Find where the given text appears and provide that cell's center as (x, y) coordinate. 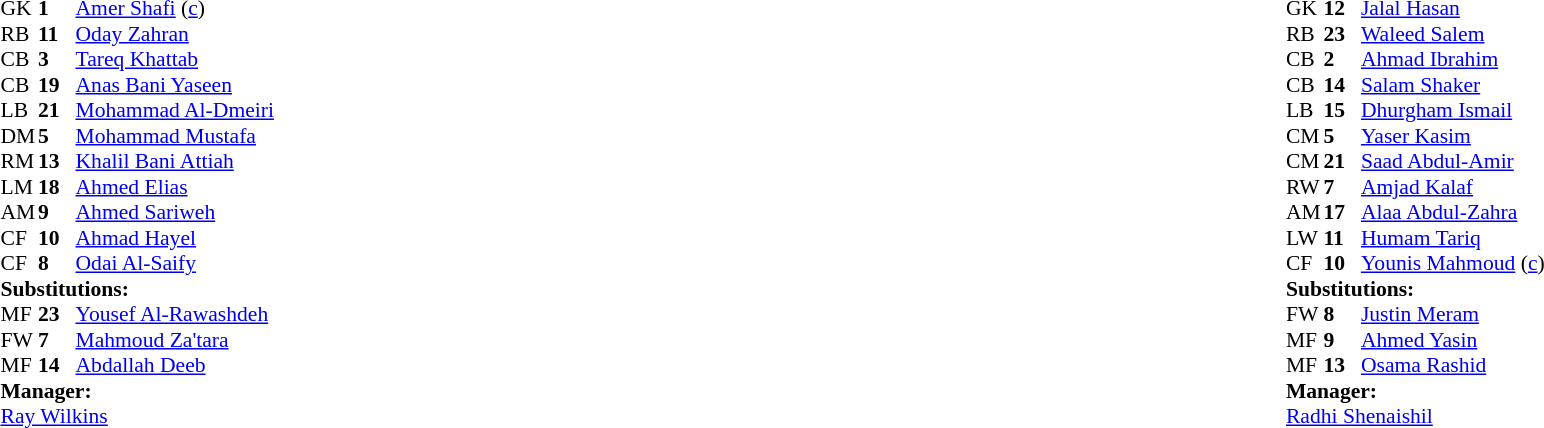
Oday Zahran (175, 34)
19 (57, 85)
DM (19, 136)
Ahmed Sariweh (175, 213)
Mohammad Mustafa (175, 136)
LW (1305, 238)
RM (19, 161)
LM (19, 187)
Yousef Al-Rawashdeh (175, 315)
Ahmad Hayel (175, 238)
Ahmed Elias (175, 187)
Mohammad Al-Dmeiri (175, 111)
Substitutions: (136, 289)
RW (1305, 187)
3 (57, 59)
Anas Bani Yaseen (175, 85)
2 (1342, 59)
Khalil Bani Attiah (175, 161)
17 (1342, 213)
Tareq Khattab (175, 59)
Manager: (136, 391)
15 (1342, 111)
Abdallah Deeb (175, 365)
Mahmoud Za'tara (175, 340)
Odai Al-Saify (175, 263)
18 (57, 187)
